Return [x, y] of the center of cell containing provided text 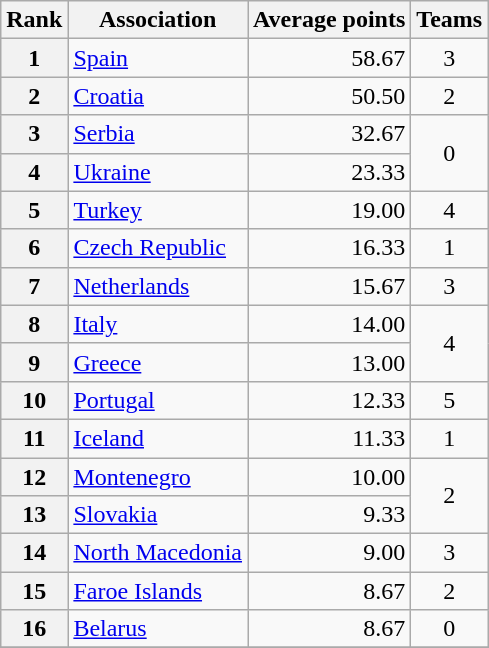
15 [34, 591]
19.00 [330, 210]
Portugal [158, 400]
Slovakia [158, 515]
Italy [158, 324]
11 [34, 438]
12.33 [330, 400]
13.00 [330, 362]
14.00 [330, 324]
6 [34, 248]
North Macedonia [158, 553]
Montenegro [158, 477]
16 [34, 629]
Belarus [158, 629]
58.67 [330, 58]
23.33 [330, 172]
Serbia [158, 134]
16.33 [330, 248]
Turkey [158, 210]
Spain [158, 58]
11.33 [330, 438]
Czech Republic [158, 248]
9.33 [330, 515]
Croatia [158, 96]
Ukraine [158, 172]
9 [34, 362]
Association [158, 20]
12 [34, 477]
13 [34, 515]
Iceland [158, 438]
Average points [330, 20]
Teams [450, 20]
7 [34, 286]
50.50 [330, 96]
8 [34, 324]
10.00 [330, 477]
9.00 [330, 553]
15.67 [330, 286]
14 [34, 553]
10 [34, 400]
Greece [158, 362]
Rank [34, 20]
Netherlands [158, 286]
Faroe Islands [158, 591]
32.67 [330, 134]
